Extract the (x, y) coordinate from the center of the cell holding the provided text.  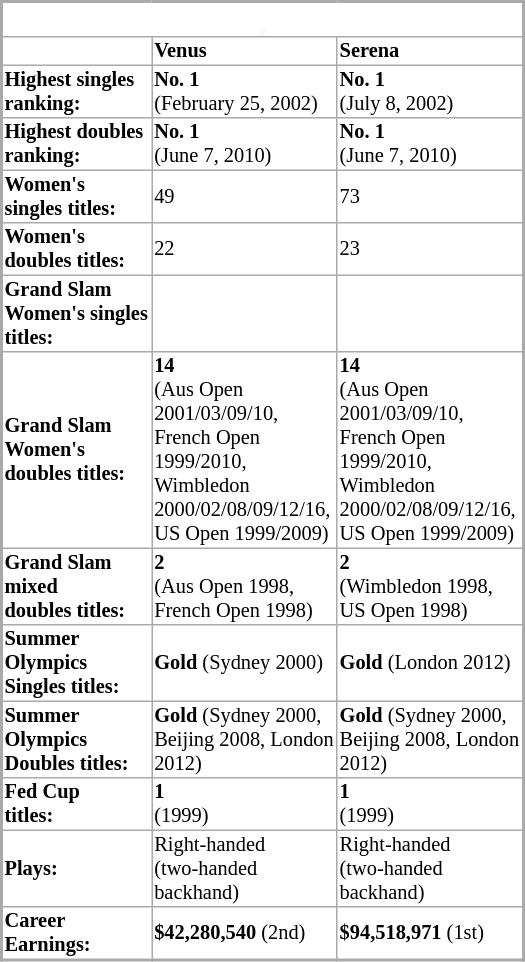
$94,518,971 (1st) (430, 934)
$42,280,540 (2nd) (244, 934)
Women's doubles titles: (77, 249)
Highest singles ranking: (77, 91)
Women's singles titles: (77, 196)
49 (244, 196)
No. 1 (July 8, 2002) (430, 91)
Grand Slam Women's singles titles: (77, 313)
73 (430, 196)
23 (430, 249)
Gold (Sydney 2000) (244, 663)
Plays: (77, 868)
Venus (244, 51)
Grand Slam Women's doubles titles: (77, 450)
Career Earnings: (77, 934)
Summer OlympicsSingles titles: (77, 663)
Fed Cuptitles: (77, 804)
No. 1 (February 25, 2002) (244, 91)
Gold (London 2012) (430, 663)
2(Wimbledon 1998, US Open 1998) (430, 586)
2(Aus Open 1998, French Open 1998) (244, 586)
Serena (430, 51)
Summer OlympicsDoubles titles: (77, 739)
Highest doubles ranking: (77, 144)
22 (244, 249)
Grand Slam mixed doubles titles: (77, 586)
